From the cell containing the given text, extract its center point as [x, y] coordinate. 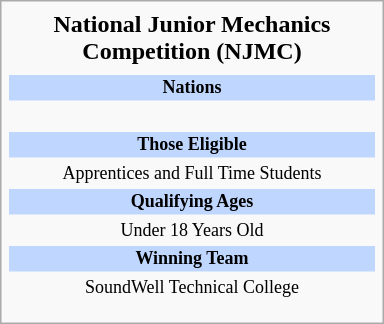
National Junior Mechanics Competition (NJMC) [192, 38]
Qualifying Ages [192, 202]
Under 18 Years Old [192, 231]
SoundWell Technical College [192, 288]
Winning Team [192, 259]
Nations [192, 88]
Those Eligible [192, 145]
Apprentices and Full Time Students [192, 174]
